Locate the cell with the specified text and output its [x, y] center coordinate. 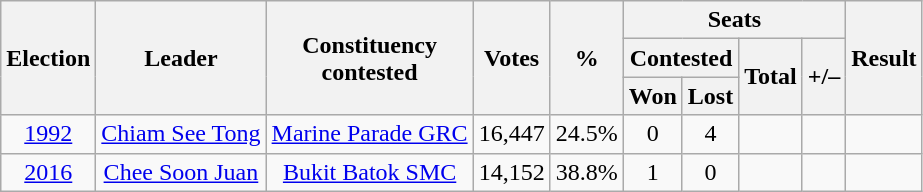
2016 [48, 172]
Result [884, 58]
+/– [824, 77]
Leader [181, 58]
Won [652, 96]
Constituencycontested [370, 58]
24.5% [586, 134]
% [586, 58]
1 [652, 172]
Chee Soon Juan [181, 172]
Seats [734, 20]
Election [48, 58]
Chiam See Tong [181, 134]
1992 [48, 134]
Votes [512, 58]
14,152 [512, 172]
38.8% [586, 172]
Bukit Batok SMC [370, 172]
Lost [710, 96]
16,447 [512, 134]
4 [710, 134]
Contested [681, 58]
Marine Parade GRC [370, 134]
Total [771, 77]
